Pinpoint the cell where the given text exists, returning its [x, y] midpoint coordinate. 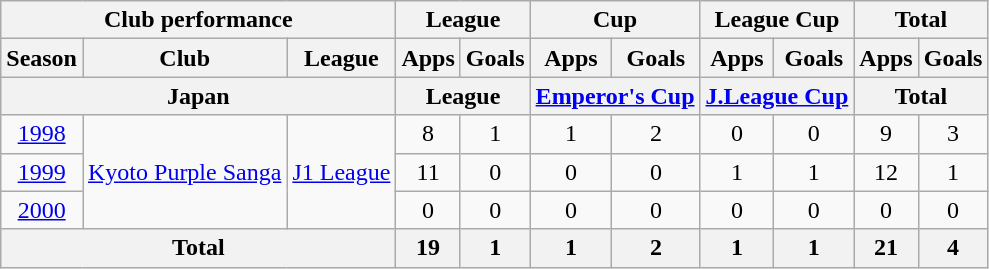
4 [953, 248]
8 [428, 134]
21 [886, 248]
Japan [198, 96]
11 [428, 172]
Kyoto Purple Sanga [184, 172]
J1 League [342, 172]
9 [886, 134]
Club [184, 58]
1998 [42, 134]
Cup [615, 20]
League Cup [777, 20]
Season [42, 58]
Emperor's Cup [615, 96]
J.League Cup [777, 96]
19 [428, 248]
2000 [42, 210]
Club performance [198, 20]
3 [953, 134]
1999 [42, 172]
12 [886, 172]
